Find where the given text appears and provide that cell's center as (x, y) coordinate. 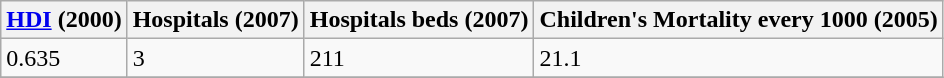
Hospitals (2007) (216, 20)
21.1 (738, 58)
3 (216, 58)
HDI (2000) (64, 20)
Hospitals beds (2007) (419, 20)
0.635 (64, 58)
Children's Mortality every 1000 (2005) (738, 20)
211 (419, 58)
